From the cell containing the given text, extract its center point as (X, Y) coordinate. 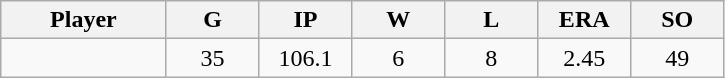
W (398, 20)
L (492, 20)
8 (492, 58)
SO (678, 20)
6 (398, 58)
49 (678, 58)
ERA (584, 20)
IP (306, 20)
106.1 (306, 58)
Player (84, 20)
2.45 (584, 58)
G (212, 20)
35 (212, 58)
